Extract the [X, Y] coordinate from the center of the cell holding the provided text.  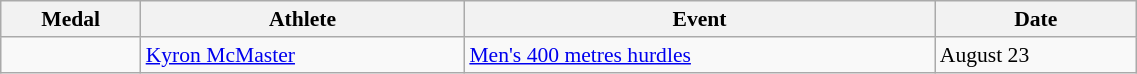
August 23 [1036, 55]
Men's 400 metres hurdles [699, 55]
Event [699, 19]
Date [1036, 19]
Kyron McMaster [303, 55]
Athlete [303, 19]
Medal [71, 19]
